Capture the cell that displays the provided text and extract its (x, y) central coordinate. 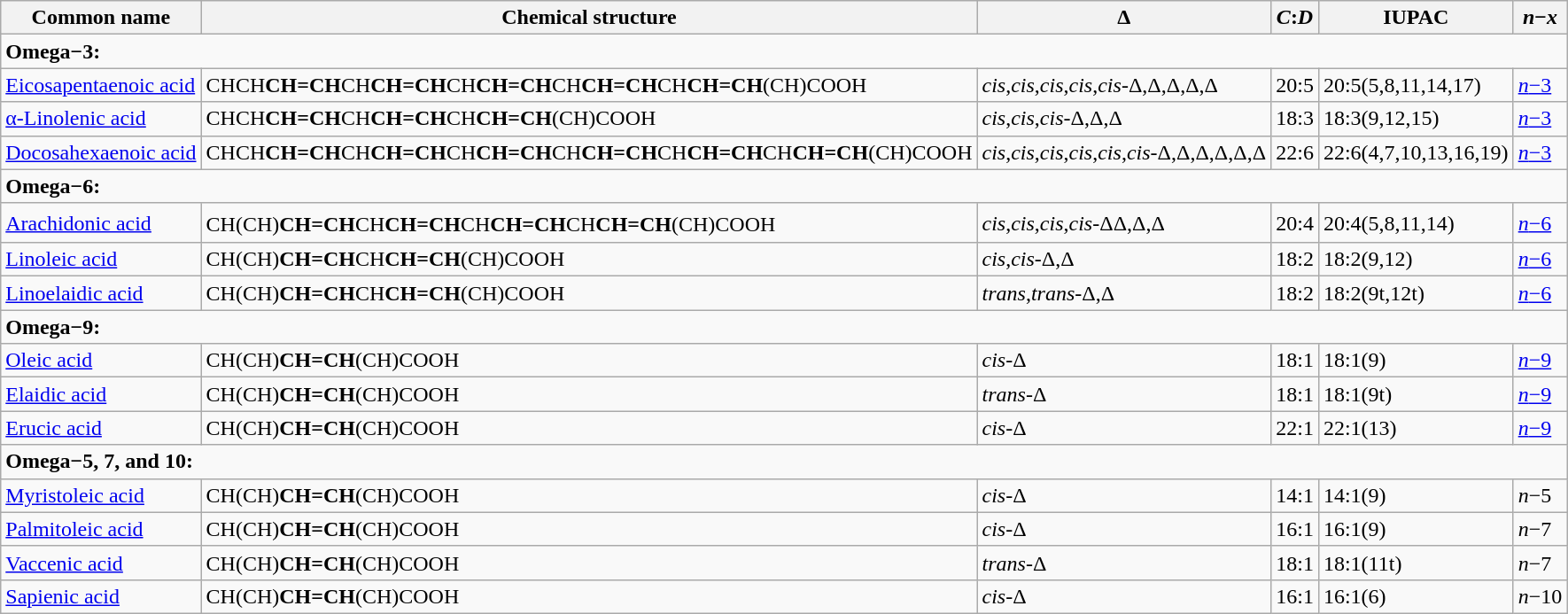
Arachidonic acid (101, 223)
20:5(5,8,11,14,17) (1416, 85)
20:4 (1295, 223)
Erucic acid (101, 428)
cis,cis,cis,cis,cis-Δ,Δ,Δ,Δ,Δ (1124, 85)
CHCHCH=CHCHCH=CHCHCH=CHCHCH=CHCHCH=CH(CH)COOH (589, 85)
18:3(9,12,15) (1416, 119)
Sapienic acid (101, 596)
Omega−9: (784, 327)
18:2(9t,12t) (1416, 293)
cis,cis-Δ,Δ (1124, 260)
Oleic acid (101, 361)
Palmitoleic acid (101, 529)
cis,cis,cis,cis-ΔΔ,Δ,Δ (1124, 223)
n−10 (1540, 596)
Omega−5, 7, and 10: (784, 462)
Δ (1124, 18)
Omega−3: (784, 51)
Eicosapentaenoic acid (101, 85)
Linoelaidic acid (101, 293)
CHCHCH=CHCHCH=CHCHCH=CH(CH)COOH (589, 119)
18:1(9t) (1416, 394)
18:1(9) (1416, 361)
22:1(13) (1416, 428)
trans,trans-Δ,Δ (1124, 293)
16:1(6) (1416, 596)
18:3 (1295, 119)
22:6(4,7,10,13,16,19) (1416, 152)
IUPAC (1416, 18)
Myristoleic acid (101, 495)
20:4(5,8,11,14) (1416, 223)
22:6 (1295, 152)
Omega−6: (784, 186)
CHCHCH=CHCHCH=CHCHCH=CHCHCH=CHCHCH=CHCHCH=CH(CH)COOH (589, 152)
Docosahexaenoic acid (101, 152)
Chemical structure (589, 18)
cis,cis,cis,cis,cis,cis-Δ,Δ,Δ,Δ,Δ,Δ (1124, 152)
Elaidic acid (101, 394)
CH(CH)CH=CHCHCH=CHCHCH=CHCHCH=CH(CH)COOH (589, 223)
Linoleic acid (101, 260)
Vaccenic acid (101, 563)
Common name (101, 18)
22:1 (1295, 428)
α-Linolenic acid (101, 119)
n−5 (1540, 495)
C:D (1295, 18)
14:1(9) (1416, 495)
18:2(9,12) (1416, 260)
16:1(9) (1416, 529)
20:5 (1295, 85)
18:1(11t) (1416, 563)
14:1 (1295, 495)
cis,cis,cis-Δ,Δ,Δ (1124, 119)
n−x (1540, 18)
